Extract the [x, y] coordinate from the center of the cell holding the provided text.  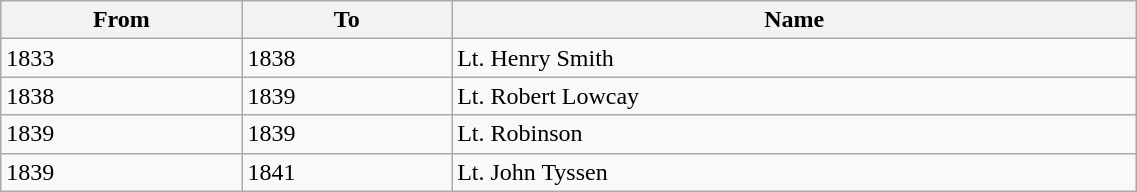
Lt. John Tyssen [794, 172]
Lt. Henry Smith [794, 58]
1841 [347, 172]
Lt. Robert Lowcay [794, 96]
Lt. Robinson [794, 134]
From [122, 20]
To [347, 20]
1833 [122, 58]
Name [794, 20]
